Return [X, Y] of the center of cell containing provided text 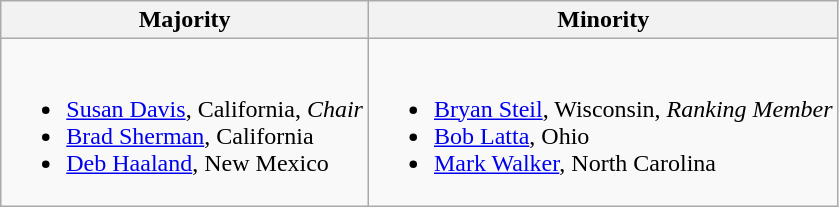
Majority [185, 20]
Bryan Steil, Wisconsin, Ranking MemberBob Latta, OhioMark Walker, North Carolina [603, 122]
Minority [603, 20]
Susan Davis, California, ChairBrad Sherman, CaliforniaDeb Haaland, New Mexico [185, 122]
